For the text-containing cell, return its midpoint in [X, Y] coordinate format. 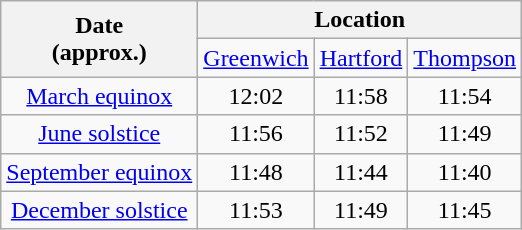
11:48 [256, 172]
12:02 [256, 96]
March equinox [100, 96]
Greenwich [256, 58]
11:44 [361, 172]
September equinox [100, 172]
11:52 [361, 134]
Date(approx.) [100, 39]
Thompson [465, 58]
11:45 [465, 210]
11:54 [465, 96]
11:56 [256, 134]
December solstice [100, 210]
11:40 [465, 172]
June solstice [100, 134]
Location [360, 20]
Hartford [361, 58]
11:58 [361, 96]
11:53 [256, 210]
